Scan for the cell matching the given text and deliver its [x, y] coordinate at center. 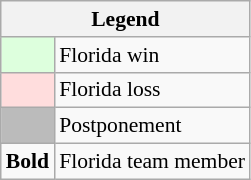
Florida team member [152, 162]
Florida win [152, 55]
Florida loss [152, 90]
Postponement [152, 126]
Bold [28, 162]
Legend [126, 19]
